Return the [X, Y] coordinate for the center point of the cell that contains the specified text.  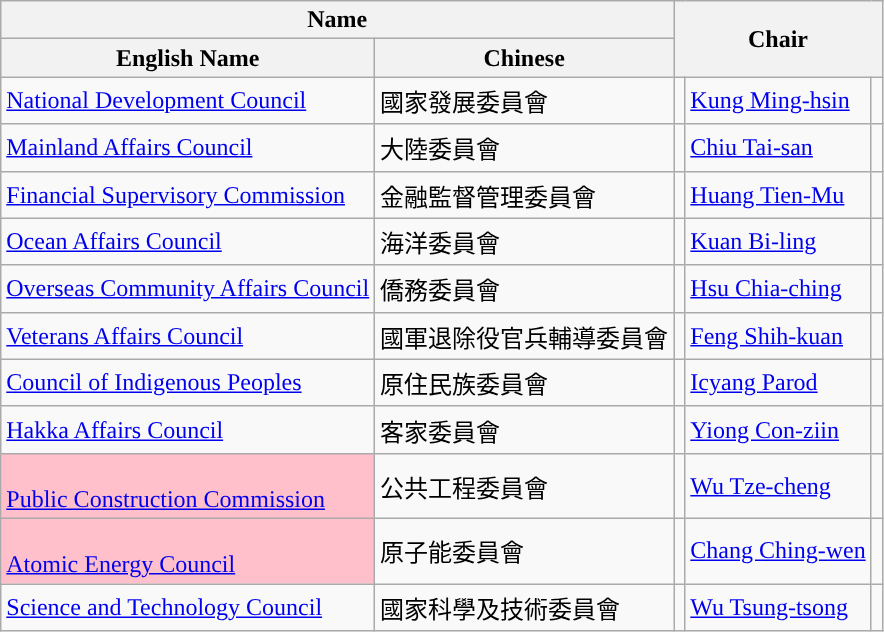
國軍退除役官兵輔導委員會 [524, 336]
Financial Supervisory Commission [188, 194]
Public Construction Commission [188, 486]
Icyang Parod [778, 382]
Ocean Affairs Council [188, 242]
Atomic Energy Council [188, 550]
Council of Indigenous Peoples [188, 382]
Veterans Affairs Council [188, 336]
Name [338, 20]
海洋委員會 [524, 242]
Kung Ming-hsin [778, 100]
Feng Shih-kuan [778, 336]
Huang Tien-Mu [778, 194]
Mainland Affairs Council [188, 148]
Kuan Bi-ling [778, 242]
Yiong Con-ziin [778, 430]
Chinese [524, 58]
Wu Tsung-tsong [778, 608]
國家科學及技術委員會 [524, 608]
Wu Tze-cheng [778, 486]
Overseas Community Affairs Council [188, 288]
大陸委員會 [524, 148]
金融監督管理委員會 [524, 194]
公共工程委員會 [524, 486]
原子能委員會 [524, 550]
English Name [188, 58]
Chair [778, 39]
Hsu Chia-ching [778, 288]
僑務委員會 [524, 288]
原住民族委員會 [524, 382]
National Development Council [188, 100]
Hakka Affairs Council [188, 430]
Science and Technology Council [188, 608]
客家委員會 [524, 430]
國家發展委員會 [524, 100]
Chiu Tai-san [778, 148]
Chang Ching-wen [778, 550]
